Return [X, Y] of the center of cell containing provided text 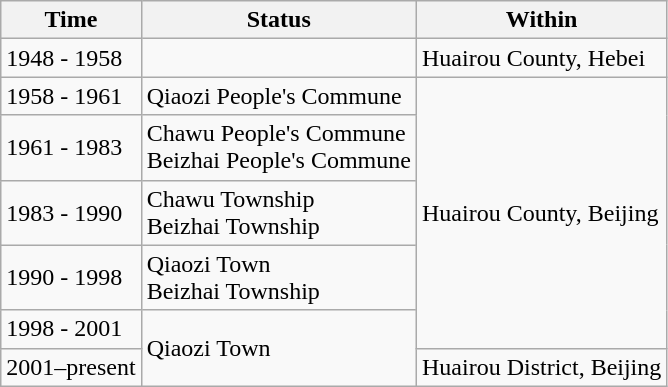
1998 - 2001 [71, 329]
Huairou County, Hebei [541, 58]
Huairou District, Beijing [541, 367]
Qiaozi People's Commune [278, 96]
Huairou County, Beijing [541, 212]
2001–present [71, 367]
1958 - 1961 [71, 96]
Chawu TownshipBeizhai Township [278, 212]
1961 - 1983 [71, 148]
1990 - 1998 [71, 278]
1983 - 1990 [71, 212]
Qiaozi Town [278, 348]
Time [71, 20]
Status [278, 20]
Within [541, 20]
Qiaozi TownBeizhai Township [278, 278]
Chawu People's CommuneBeizhai People's Commune [278, 148]
1948 - 1958 [71, 58]
